Return the [X, Y] coordinate for the center point of the cell that contains the specified text.  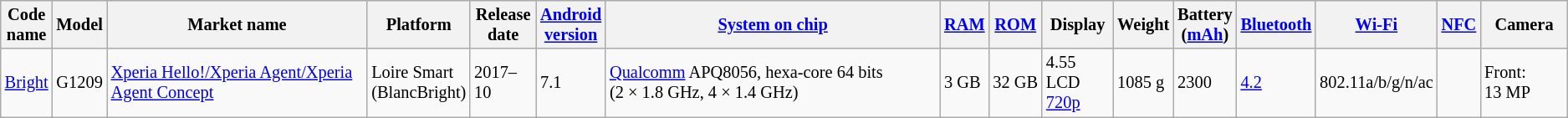
Platform [418, 24]
802.11a/b/g/n/ac [1376, 83]
2017–10 [503, 83]
32 GB [1015, 83]
Releasedate [503, 24]
Market name [237, 24]
4.2 [1276, 83]
Model [80, 24]
Display [1077, 24]
Bright [27, 83]
NFC [1459, 24]
System on chip [773, 24]
1085 g [1143, 83]
ROM [1015, 24]
Camera [1524, 24]
2300 [1204, 83]
Loire Smart(BlancBright) [418, 83]
Battery(mAh) [1204, 24]
Front: 13 MP [1524, 83]
Bluetooth [1276, 24]
Androidversion [570, 24]
RAM [964, 24]
Weight [1143, 24]
G1209 [80, 83]
Wi-Fi [1376, 24]
7.1 [570, 83]
3 GB [964, 83]
Xperia Hello!/Xperia Agent/Xperia Agent Concept [237, 83]
Qualcomm APQ8056, hexa-core 64 bits (2 × 1.8 GHz, 4 × 1.4 GHz) [773, 83]
4.55 LCD720p [1077, 83]
Codename [27, 24]
